From the cell containing the given text, extract its center point as (X, Y) coordinate. 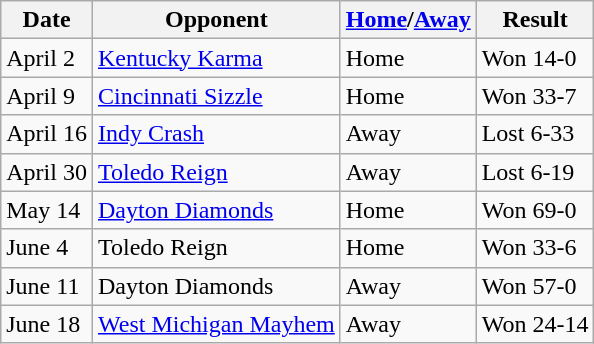
Date (47, 20)
Home/Away (408, 20)
Won 57-0 (535, 286)
April 2 (47, 58)
Won 33-7 (535, 96)
April 9 (47, 96)
April 30 (47, 172)
April 16 (47, 134)
Result (535, 20)
May 14 (47, 210)
Lost 6-19 (535, 172)
Opponent (216, 20)
Lost 6-33 (535, 134)
West Michigan Mayhem (216, 324)
Kentucky Karma (216, 58)
June 4 (47, 248)
Cincinnati Sizzle (216, 96)
Won 14-0 (535, 58)
Indy Crash (216, 134)
Won 24-14 (535, 324)
June 11 (47, 286)
Won 69-0 (535, 210)
June 18 (47, 324)
Won 33-6 (535, 248)
